Find where the given text appears and provide that cell's center as [x, y] coordinate. 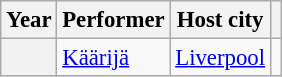
Host city [220, 20]
Käärijä [114, 58]
Year [29, 20]
Liverpool [220, 58]
Performer [114, 20]
